Determine the (X, Y) coordinate at the center of the cell enclosing the given text.  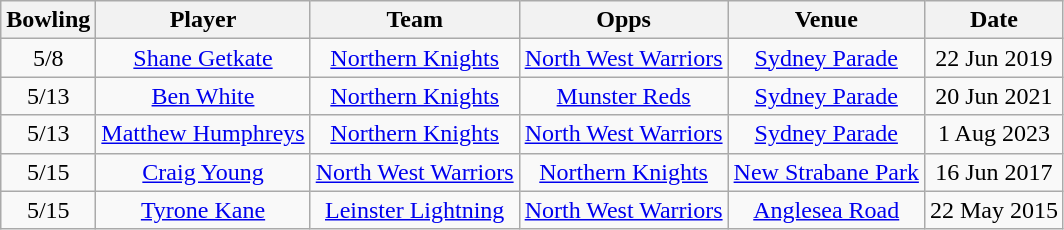
Ben White (203, 96)
Matthew Humphreys (203, 134)
Team (414, 20)
Tyrone Kane (203, 210)
Shane Getkate (203, 58)
Venue (826, 20)
16 Jun 2017 (994, 172)
Munster Reds (624, 96)
Bowling (48, 20)
5/8 (48, 58)
New Strabane Park (826, 172)
Player (203, 20)
Date (994, 20)
Anglesea Road (826, 210)
Craig Young (203, 172)
22 Jun 2019 (994, 58)
22 May 2015 (994, 210)
20 Jun 2021 (994, 96)
1 Aug 2023 (994, 134)
Leinster Lightning (414, 210)
Opps (624, 20)
